Search for the cell housing the specified text and yield its [x, y] center coordinate. 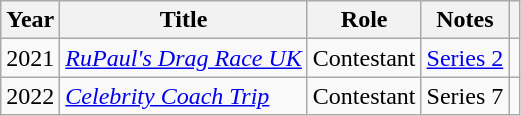
Year [30, 20]
Series 2 [465, 58]
2021 [30, 58]
Role [364, 20]
Celebrity Coach Trip [184, 96]
Series 7 [465, 96]
Notes [465, 20]
Title [184, 20]
RuPaul's Drag Race UK [184, 58]
2022 [30, 96]
